Locate the cell with the specified text and output its (x, y) center coordinate. 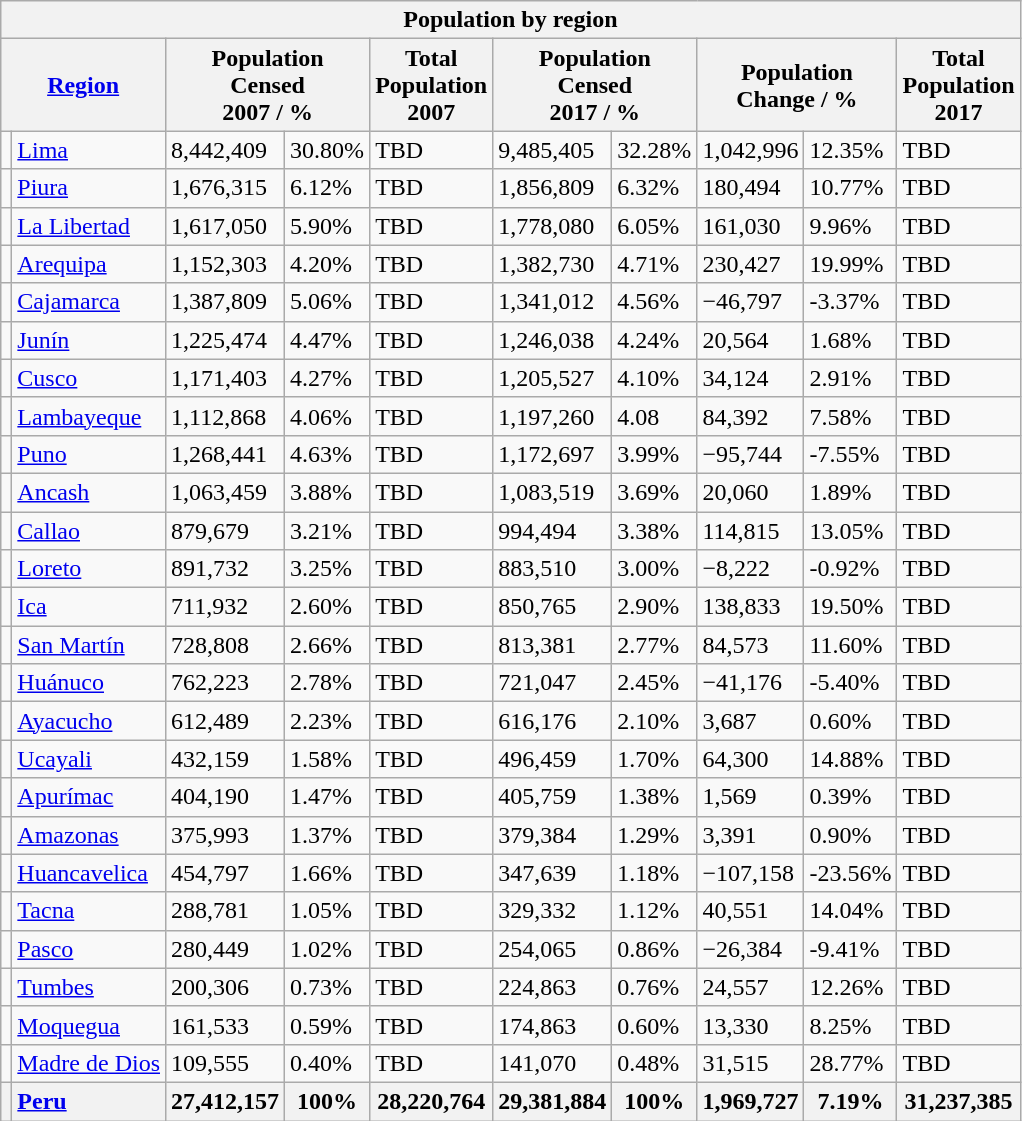
4.06% (328, 416)
8,442,409 (226, 150)
109,555 (226, 1063)
6.32% (654, 188)
288,781 (226, 911)
12.26% (850, 987)
4.71% (654, 264)
3,687 (750, 721)
2.77% (654, 645)
1,197,260 (552, 416)
1,172,697 (552, 454)
Madre de Dios (89, 1063)
−26,384 (750, 949)
5.90% (328, 226)
Ica (89, 607)
−95,744 (750, 454)
64,300 (750, 759)
30.80% (328, 150)
Moquegua (89, 1025)
1,112,868 (226, 416)
0.39% (850, 797)
7.19% (850, 1101)
3.88% (328, 492)
34,124 (750, 378)
24,557 (750, 987)
1,569 (750, 797)
10.77% (850, 188)
4.27% (328, 378)
28,220,764 (432, 1101)
2.66% (328, 645)
3.00% (654, 569)
1.89% (850, 492)
29,381,884 (552, 1101)
1,382,730 (552, 264)
9.96% (850, 226)
Ucayali (89, 759)
Pasco (89, 949)
3,391 (750, 835)
4.24% (654, 340)
496,459 (552, 759)
0.73% (328, 987)
2.78% (328, 683)
161,030 (750, 226)
1.70% (654, 759)
1.05% (328, 911)
Loreto (89, 569)
0.40% (328, 1063)
Apurímac (89, 797)
0.90% (850, 835)
Total Population 2007 (432, 85)
2.60% (328, 607)
Population by region (510, 20)
1,205,527 (552, 378)
14.04% (850, 911)
891,732 (226, 569)
375,993 (226, 835)
879,679 (226, 531)
3.21% (328, 531)
−8,222 (750, 569)
1.29% (654, 835)
Callao (89, 531)
0.76% (654, 987)
432,159 (226, 759)
6.05% (654, 226)
Population Change / % (797, 85)
1,225,474 (226, 340)
0.86% (654, 949)
3.69% (654, 492)
1,042,996 (750, 150)
1,246,038 (552, 340)
84,392 (750, 416)
8.25% (850, 1025)
19.50% (850, 607)
280,449 (226, 949)
84,573 (750, 645)
-23.56% (850, 873)
Total Population 2017 (958, 85)
347,639 (552, 873)
1,676,315 (226, 188)
2.10% (654, 721)
404,190 (226, 797)
32.28% (654, 150)
1.68% (850, 340)
254,065 (552, 949)
Population Censed 2007 / % (268, 85)
-5.40% (850, 683)
1,856,809 (552, 188)
Arequipa (89, 264)
728,808 (226, 645)
994,494 (552, 531)
−107,158 (750, 873)
28.77% (850, 1063)
4.47% (328, 340)
3.38% (654, 531)
1.02% (328, 949)
2.45% (654, 683)
31,237,385 (958, 1101)
Puno (89, 454)
200,306 (226, 987)
1.37% (328, 835)
4.56% (654, 302)
1,387,809 (226, 302)
4.63% (328, 454)
19.99% (850, 264)
405,759 (552, 797)
138,833 (750, 607)
850,765 (552, 607)
Cajamarca (89, 302)
Region (84, 85)
616,176 (552, 721)
329,332 (552, 911)
Ancash (89, 492)
230,427 (750, 264)
1,617,050 (226, 226)
180,494 (750, 188)
711,932 (226, 607)
1,341,012 (552, 302)
2.90% (654, 607)
Cusco (89, 378)
1,063,459 (226, 492)
762,223 (226, 683)
1,778,080 (552, 226)
-3.37% (850, 302)
1.66% (328, 873)
9,485,405 (552, 150)
−46,797 (750, 302)
1.18% (654, 873)
San Martín (89, 645)
31,515 (750, 1063)
Huancavelica (89, 873)
−41,176 (750, 683)
114,815 (750, 531)
La Libertad (89, 226)
3.25% (328, 569)
5.06% (328, 302)
0.48% (654, 1063)
4.08 (654, 416)
Population Censed2017 / % (595, 85)
1.12% (654, 911)
454,797 (226, 873)
Amazonas (89, 835)
2.23% (328, 721)
1.58% (328, 759)
883,510 (552, 569)
1,171,403 (226, 378)
14.88% (850, 759)
1,268,441 (226, 454)
20,060 (750, 492)
-9.41% (850, 949)
Tumbes (89, 987)
11.60% (850, 645)
12.35% (850, 150)
Lambayeque (89, 416)
1,152,303 (226, 264)
612,489 (226, 721)
1,083,519 (552, 492)
Junín (89, 340)
-7.55% (850, 454)
40,551 (750, 911)
Ayacucho (89, 721)
-0.92% (850, 569)
4.20% (328, 264)
13,330 (750, 1025)
7.58% (850, 416)
141,070 (552, 1063)
20,564 (750, 340)
174,863 (552, 1025)
Lima (89, 150)
1,969,727 (750, 1101)
27,412,157 (226, 1101)
721,047 (552, 683)
379,384 (552, 835)
161,533 (226, 1025)
0.59% (328, 1025)
3.99% (654, 454)
1.47% (328, 797)
2.91% (850, 378)
13.05% (850, 531)
1.38% (654, 797)
224,863 (552, 987)
6.12% (328, 188)
Piura (89, 188)
4.10% (654, 378)
Tacna (89, 911)
Huánuco (89, 683)
Peru (89, 1101)
813,381 (552, 645)
